Locate the cell with the specified text and output its [X, Y] center coordinate. 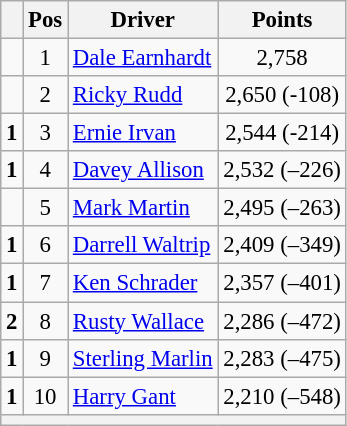
2,532 (–226) [282, 170]
Harry Gant [143, 396]
Ken Schrader [143, 283]
Points [282, 20]
Sterling Marlin [143, 358]
7 [46, 283]
10 [46, 396]
2,286 (–472) [282, 321]
Ernie Irvan [143, 133]
2,758 [282, 58]
Davey Allison [143, 170]
5 [46, 208]
3 [46, 133]
2,357 (–401) [282, 283]
2,495 (–263) [282, 208]
2,650 (-108) [282, 95]
2,409 (–349) [282, 245]
4 [46, 170]
2,544 (-214) [282, 133]
Darrell Waltrip [143, 245]
Mark Martin [143, 208]
Driver [143, 20]
2,283 (–475) [282, 358]
Pos [46, 20]
2,210 (–548) [282, 396]
6 [46, 245]
8 [46, 321]
Ricky Rudd [143, 95]
Dale Earnhardt [143, 58]
Rusty Wallace [143, 321]
9 [46, 358]
